Capture the cell that displays the provided text and extract its (x, y) central coordinate. 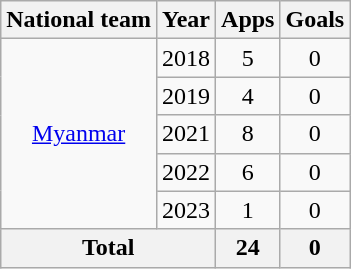
2022 (186, 172)
2018 (186, 58)
Total (108, 248)
4 (248, 96)
Myanmar (79, 134)
2021 (186, 134)
Year (186, 20)
2019 (186, 96)
8 (248, 134)
Apps (248, 20)
National team (79, 20)
2023 (186, 210)
1 (248, 210)
Goals (315, 20)
6 (248, 172)
5 (248, 58)
24 (248, 248)
